Search for the cell housing the specified text and yield its [X, Y] center coordinate. 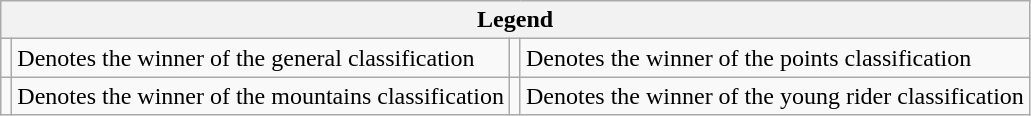
Legend [516, 20]
Denotes the winner of the mountains classification [261, 96]
Denotes the winner of the young rider classification [774, 96]
Denotes the winner of the points classification [774, 58]
Denotes the winner of the general classification [261, 58]
